Scan for the cell matching the given text and deliver its (x, y) coordinate at center. 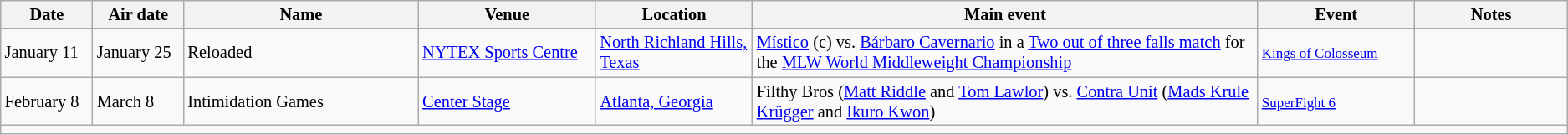
Location (674, 14)
Date (47, 14)
Reloaded (301, 53)
Intimidation Games (301, 101)
Air date (139, 14)
Atlanta, Georgia (674, 101)
January 11 (47, 53)
Místico (c) vs. Bárbaro Cavernario in a Two out of three falls match for the MLW World Middleweight Championship (1005, 53)
Notes (1491, 14)
Main event (1005, 14)
January 25 (139, 53)
Event (1336, 14)
February 8 (47, 101)
Venue (507, 14)
Filthy Bros (Matt Riddle and Tom Lawlor) vs. Contra Unit (Mads Krule Krügger and Ikuro Kwon) (1005, 101)
Center Stage (507, 101)
SuperFight 6 (1336, 101)
North Richland Hills, Texas (674, 53)
March 8 (139, 101)
NYTEX Sports Centre (507, 53)
Name (301, 14)
Kings of Colosseum (1336, 53)
